Identify which cell holds the provided text, then report its [X, Y] central coordinate. 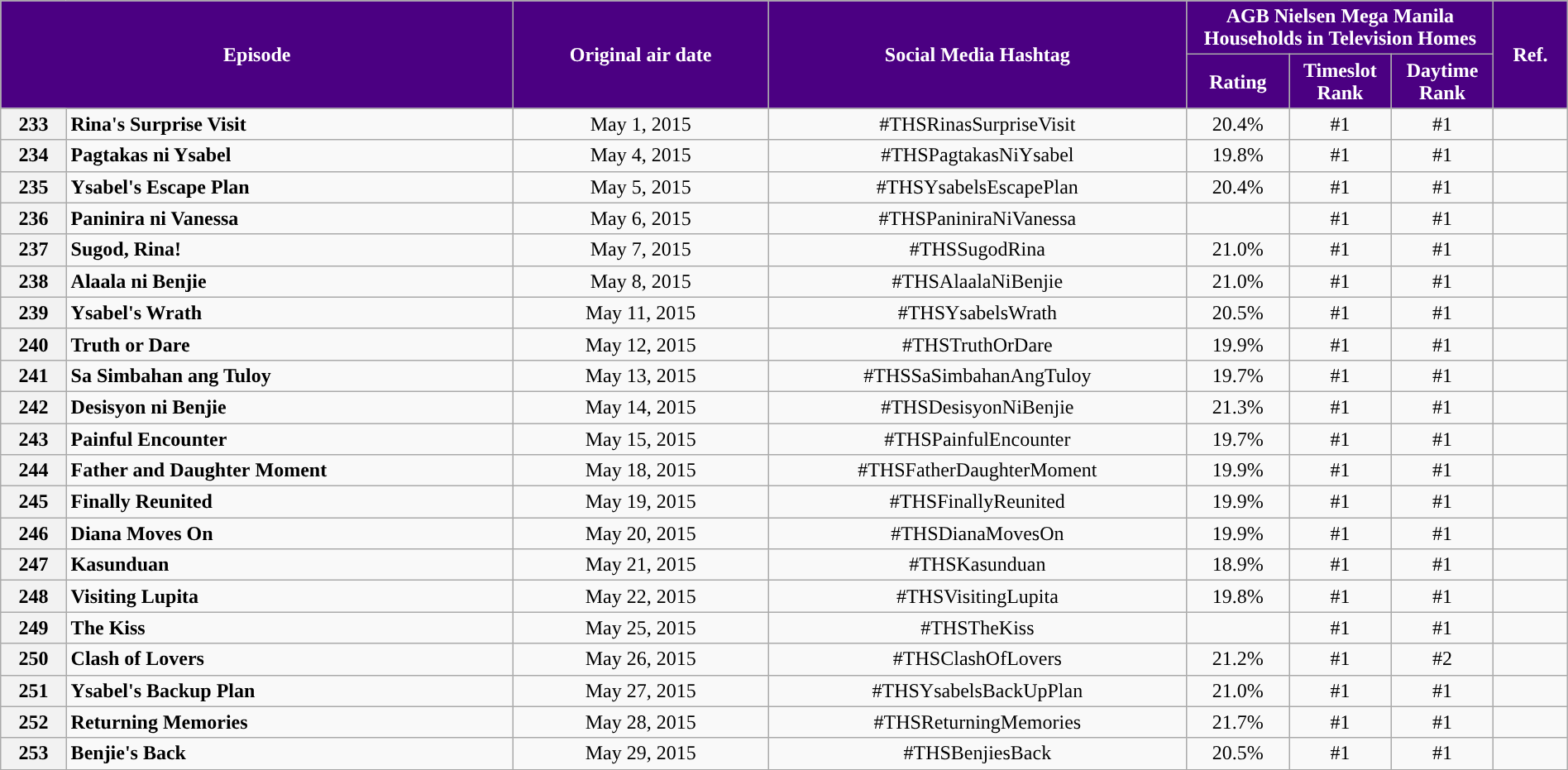
#THSPaniniraNiVanessa [978, 218]
#THSPagtakasNiYsabel [978, 155]
Rating [1238, 81]
May 22, 2015 [641, 596]
242 [33, 407]
Daytime Rank [1442, 81]
245 [33, 502]
May 8, 2015 [641, 281]
#THSVisitingLupita [978, 596]
243 [33, 439]
247 [33, 565]
The Kiss [289, 628]
Finally Reunited [289, 502]
May 1, 2015 [641, 124]
May 12, 2015 [641, 344]
Sugod, Rina! [289, 250]
May 25, 2015 [641, 628]
251 [33, 691]
Ref. [1530, 55]
Visiting Lupita [289, 596]
May 5, 2015 [641, 187]
Ysabel's Backup Plan [289, 691]
252 [33, 722]
Paninira ni Vanessa [289, 218]
Diana Moves On [289, 533]
#THSDianaMovesOn [978, 533]
#THSClashOfLovers [978, 659]
250 [33, 659]
May 20, 2015 [641, 533]
May 4, 2015 [641, 155]
235 [33, 187]
Sa Simbahan ang Tuloy [289, 375]
May 18, 2015 [641, 471]
249 [33, 628]
Ysabel's Escape Plan [289, 187]
Father and Daughter Moment [289, 471]
AGB Nielsen Mega Manila Households in Television Homes [1340, 28]
May 15, 2015 [641, 439]
#THSKasunduan [978, 565]
Episode [257, 55]
May 14, 2015 [641, 407]
Clash of Lovers [289, 659]
241 [33, 375]
Rina's Surprise Visit [289, 124]
#THSBenjiesBack [978, 753]
#THSTruthOrDare [978, 344]
#THSSaSimbahanAngTuloy [978, 375]
234 [33, 155]
238 [33, 281]
233 [33, 124]
#THSPainfulEncounter [978, 439]
#THSYsabelsBackUpPlan [978, 691]
Original air date [641, 55]
Ysabel's Wrath [289, 313]
#THSAlaalaNiBenjie [978, 281]
Alaala ni Benjie [289, 281]
#THSSugodRina [978, 250]
May 13, 2015 [641, 375]
240 [33, 344]
May 19, 2015 [641, 502]
May 29, 2015 [641, 753]
244 [33, 471]
#THSYsabelsEscapePlan [978, 187]
#THSYsabelsWrath [978, 313]
#THSTheKiss [978, 628]
Social Media Hashtag [978, 55]
Kasunduan [289, 565]
Pagtakas ni Ysabel [289, 155]
#THSFinallyReunited [978, 502]
May 21, 2015 [641, 565]
Returning Memories [289, 722]
239 [33, 313]
21.2% [1238, 659]
#2 [1442, 659]
#THSReturningMemories [978, 722]
18.9% [1238, 565]
253 [33, 753]
May 27, 2015 [641, 691]
May 28, 2015 [641, 722]
248 [33, 596]
Desisyon ni Benjie [289, 407]
#THSFatherDaughterMoment [978, 471]
Timeslot Rank [1341, 81]
Truth or Dare [289, 344]
237 [33, 250]
#THSDesisyonNiBenjie [978, 407]
May 11, 2015 [641, 313]
May 7, 2015 [641, 250]
Benjie's Back [289, 753]
21.7% [1238, 722]
#THSRinasSurpriseVisit [978, 124]
246 [33, 533]
May 6, 2015 [641, 218]
Painful Encounter [289, 439]
21.3% [1238, 407]
236 [33, 218]
May 26, 2015 [641, 659]
